Determine the [X, Y] coordinate at the center of the cell enclosing the given text.  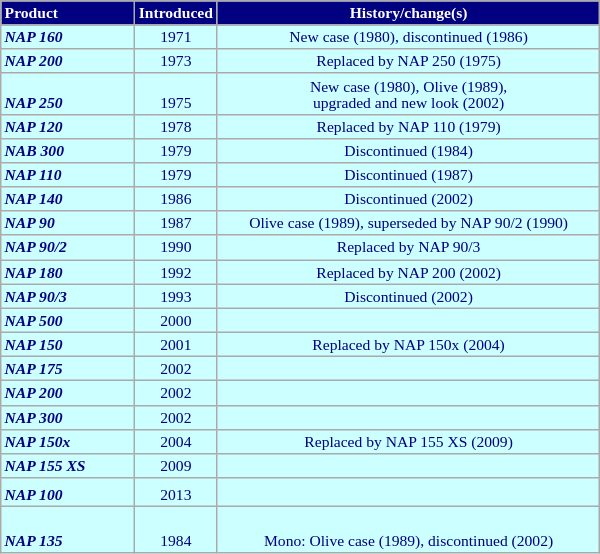
History/change(s) [408, 13]
NAP 90/3 [68, 296]
Mono: Olive case (1989), discontinued (2002) [408, 530]
NAP 100 [68, 492]
NAP 140 [68, 199]
NAP 155 XS [68, 466]
New case (1980), Olive (1989),upgraded and new look (2002) [408, 94]
1990 [176, 248]
Olive case (1989), superseded by NAP 90/2 (1990) [408, 224]
NAP 110 [68, 175]
NAP 150 [68, 345]
2000 [176, 320]
2009 [176, 466]
NAP 90 [68, 224]
Introduced [176, 13]
1975 [176, 94]
Replaced by NAP 250 (1975) [408, 62]
1978 [176, 127]
1986 [176, 199]
Replaced by NAP 150x (2004) [408, 345]
1992 [176, 272]
NAP 120 [68, 127]
Discontinued (1987) [408, 175]
New case (1980), discontinued (1986) [408, 37]
Product [68, 13]
NAP 150x [68, 442]
Replaced by NAP 90/3 [408, 248]
Discontinued (1984) [408, 151]
NAP 175 [68, 369]
Replaced by NAP 155 XS (2009) [408, 442]
Replaced by NAP 110 (1979) [408, 127]
1971 [176, 37]
NAP 250 [68, 94]
NAP 180 [68, 272]
1993 [176, 296]
NAB 300 [68, 151]
2001 [176, 345]
1973 [176, 62]
NAP 300 [68, 417]
1987 [176, 224]
2004 [176, 442]
Replaced by NAP 200 (2002) [408, 272]
NAP 135 [68, 530]
1984 [176, 530]
NAP 500 [68, 320]
2013 [176, 492]
NAP 160 [68, 37]
NAP 90/2 [68, 248]
